Identify which cell holds the provided text, then report its (X, Y) central coordinate. 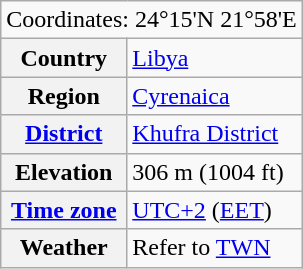
Libya (215, 58)
UTC+2 (EET) (215, 210)
Weather (64, 248)
District (64, 134)
Refer to TWN (215, 248)
Cyrenaica (215, 96)
Elevation (64, 172)
306 m (1004 ft) (215, 172)
Country (64, 58)
Time zone (64, 210)
Khufra District (215, 134)
Region (64, 96)
Coordinates: 24°15'N 21°58'E (152, 20)
